Extract the (x, y) coordinate from the center of the cell holding the provided text.  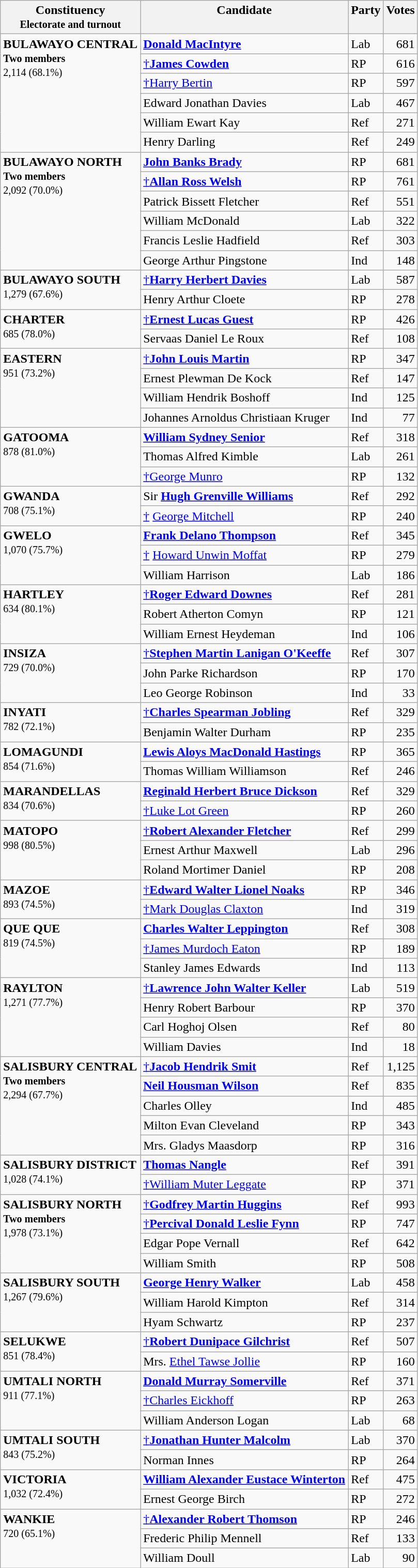
Frederic Philip Mennell (244, 1539)
249 (400, 142)
106 (400, 634)
Ernest George Birch (244, 1499)
BULAWAYO NORTHTwo members2,092 (70.0%) (70, 211)
835 (400, 1086)
347 (400, 359)
519 (400, 988)
147 (400, 378)
189 (400, 949)
508 (400, 1263)
260 (400, 811)
761 (400, 181)
†George Munro (244, 476)
322 (400, 221)
365 (400, 752)
125 (400, 398)
345 (400, 535)
263 (400, 1401)
MAZOE893 (74.5%) (70, 899)
551 (400, 201)
†Harry Herbert Davies (244, 280)
Ernest Plewman De Kock (244, 378)
299 (400, 830)
William Harrison (244, 575)
†Edward Walter Lionel Noaks (244, 889)
77 (400, 417)
113 (400, 968)
Candidate (244, 18)
Henry Robert Barbour (244, 1007)
William Alexander Eustace Winterton (244, 1479)
MATOPO998 (80.5%) (70, 850)
314 (400, 1302)
160 (400, 1361)
Votes (400, 18)
†Harry Bertin (244, 83)
121 (400, 614)
316 (400, 1145)
133 (400, 1539)
Patrick Bissett Fletcher (244, 201)
Thomas Alfred Kimble (244, 457)
†Lawrence John Walter Keller (244, 988)
Charles Olley (244, 1106)
597 (400, 83)
346 (400, 889)
†Robert Dunipace Gilchrist (244, 1342)
Edgar Pope Vernall (244, 1244)
467 (400, 103)
Francis Leslie Hadfield (244, 240)
Thomas Nangle (244, 1165)
Milton Evan Cleveland (244, 1125)
†Godfrey Martin Huggins (244, 1204)
†Jonathan Hunter Malcolm (244, 1440)
108 (400, 339)
†James Murdoch Eaton (244, 949)
308 (400, 929)
278 (400, 300)
ConstituencyElectorate and turnout (70, 18)
†John Louis Martin (244, 359)
William McDonald (244, 221)
John Parke Richardson (244, 673)
GWELO1,070 (75.7%) (70, 555)
391 (400, 1165)
Mrs. Gladys Maasdorp (244, 1145)
†Luke Lot Green (244, 811)
292 (400, 496)
†Charles Spearman Jobling (244, 712)
GATOOMA878 (81.0%) (70, 457)
†Stephen Martin Lanigan O'Keeffe (244, 654)
18 (400, 1047)
642 (400, 1244)
UMTALI NORTH911 (77.1%) (70, 1401)
†Mark Douglas Claxton (244, 909)
Charles Walter Leppington (244, 929)
William Hendrik Boshoff (244, 398)
68 (400, 1420)
INSIZA729 (70.0%) (70, 673)
296 (400, 850)
EASTERN951 (73.2%) (70, 388)
993 (400, 1204)
William Harold Kimpton (244, 1302)
318 (400, 437)
426 (400, 319)
† George Mitchell (244, 516)
261 (400, 457)
George Henry Walker (244, 1283)
VICTORIA1,032 (72.4%) (70, 1489)
William Smith (244, 1263)
GWANDA708 (75.1%) (70, 506)
LOMAGUNDI854 (71.6%) (70, 762)
264 (400, 1460)
271 (400, 122)
Neil Housman Wilson (244, 1086)
Norman Innes (244, 1460)
John Banks Brady (244, 162)
Hyam Schwartz (244, 1322)
† Howard Unwin Moffat (244, 555)
319 (400, 909)
†James Cowden (244, 64)
William Davies (244, 1047)
272 (400, 1499)
Sir Hugh Grenville Williams (244, 496)
Roland Mortimer Daniel (244, 870)
Party (366, 18)
Carl Hoghoj Olsen (244, 1027)
279 (400, 555)
170 (400, 673)
†Robert Alexander Fletcher (244, 830)
UMTALI SOUTH843 (75.2%) (70, 1450)
†Charles Eickhoff (244, 1401)
148 (400, 260)
90 (400, 1558)
†Allan Ross Welsh (244, 181)
Leo George Robinson (244, 693)
303 (400, 240)
Donald Murray Somerville (244, 1381)
80 (400, 1027)
William Doull (244, 1558)
458 (400, 1283)
SELUKWE851 (78.4%) (70, 1352)
QUE QUE819 (74.5%) (70, 949)
SALISBURY NORTHTwo members1,978 (73.1%) (70, 1234)
William Ewart Kay (244, 122)
Johannes Arnoldus Christiaan Kruger (244, 417)
WANKIE720 (65.1%) (70, 1538)
†Percival Donald Leslie Fynn (244, 1224)
747 (400, 1224)
RAYLTON1,271 (77.7%) (70, 1017)
Robert Atherton Comyn (244, 614)
186 (400, 575)
MARANDELLAS834 (70.6%) (70, 801)
Henry Arthur Cloete (244, 300)
†Ernest Lucas Guest (244, 319)
William Sydney Senior (244, 437)
Henry Darling (244, 142)
240 (400, 516)
343 (400, 1125)
CHARTER685 (78.0%) (70, 329)
BULAWAYO SOUTH1,279 (67.6%) (70, 290)
Frank Delano Thompson (244, 535)
Edward Jonathan Davies (244, 103)
INYATI782 (72.1%) (70, 722)
235 (400, 732)
507 (400, 1342)
†Jacob Hendrik Smit (244, 1066)
208 (400, 870)
475 (400, 1479)
SALISBURY DISTRICT1,028 (74.1%) (70, 1174)
587 (400, 280)
237 (400, 1322)
SALISBURY SOUTH1,267 (79.6%) (70, 1302)
33 (400, 693)
†Roger Edward Downes (244, 595)
†William Muter Leggate (244, 1184)
William Anderson Logan (244, 1420)
Thomas William Williamson (244, 771)
132 (400, 476)
Mrs. Ethel Tawse Jollie (244, 1361)
Ernest Arthur Maxwell (244, 850)
Donald MacIntyre (244, 44)
George Arthur Pingstone (244, 260)
1,125 (400, 1066)
Stanley James Edwards (244, 968)
HARTLEY634 (80.1%) (70, 614)
307 (400, 654)
William Ernest Heydeman (244, 634)
485 (400, 1106)
BULAWAYO CENTRALTwo members2,114 (68.1%) (70, 93)
Reginald Herbert Bruce Dickson (244, 791)
†Alexander Robert Thomson (244, 1518)
616 (400, 64)
Benjamin Walter Durham (244, 732)
281 (400, 595)
Servaas Daniel Le Roux (244, 339)
Lewis Aloys MacDonald Hastings (244, 752)
SALISBURY CENTRALTwo members2,294 (67.7%) (70, 1106)
